Identify which cell holds the provided text, then report its (x, y) central coordinate. 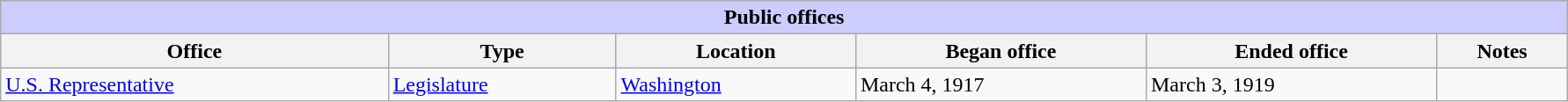
Type (502, 51)
Notes (1503, 51)
Location (736, 51)
Public offices (785, 18)
Ended office (1291, 51)
March 3, 1919 (1291, 84)
U.S. Representative (194, 84)
Office (194, 51)
Began office (1000, 51)
Washington (736, 84)
Legislature (502, 84)
March 4, 1917 (1000, 84)
